Extract the [x, y] coordinate from the center of the cell holding the provided text.  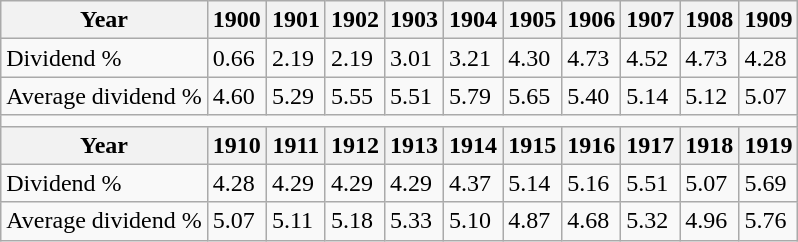
3.01 [414, 58]
5.18 [354, 221]
1917 [650, 145]
5.32 [650, 221]
5.33 [414, 221]
1900 [236, 20]
4.60 [236, 96]
5.76 [768, 221]
5.65 [532, 96]
0.66 [236, 58]
1913 [414, 145]
1915 [532, 145]
5.16 [592, 183]
1905 [532, 20]
1909 [768, 20]
4.37 [474, 183]
1912 [354, 145]
1911 [296, 145]
5.10 [474, 221]
5.69 [768, 183]
4.87 [532, 221]
5.12 [710, 96]
1908 [710, 20]
1904 [474, 20]
1903 [414, 20]
1916 [592, 145]
1919 [768, 145]
1906 [592, 20]
1902 [354, 20]
5.40 [592, 96]
1914 [474, 145]
1907 [650, 20]
5.11 [296, 221]
5.79 [474, 96]
1918 [710, 145]
5.55 [354, 96]
4.96 [710, 221]
4.68 [592, 221]
3.21 [474, 58]
1910 [236, 145]
1901 [296, 20]
4.30 [532, 58]
4.52 [650, 58]
5.29 [296, 96]
